Extract the [X, Y] coordinate from the center of the cell holding the provided text.  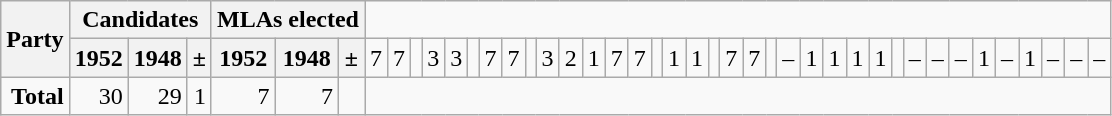
Party [35, 39]
Candidates [140, 20]
30 [98, 96]
29 [158, 96]
2 [570, 58]
Total [35, 96]
MLAs elected [288, 20]
